Scan for the cell matching the given text and deliver its (X, Y) coordinate at center. 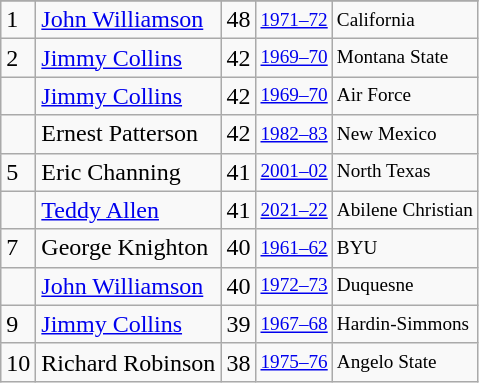
North Texas (404, 172)
1971–72 (294, 20)
1982–83 (294, 134)
10 (18, 362)
9 (18, 324)
Angelo State (404, 362)
Richard Robinson (128, 362)
Duquesne (404, 286)
Montana State (404, 58)
2001–02 (294, 172)
Hardin-Simmons (404, 324)
2021–22 (294, 210)
Eric Channing (128, 172)
California (404, 20)
Teddy Allen (128, 210)
1972–73 (294, 286)
George Knighton (128, 248)
1967–68 (294, 324)
39 (238, 324)
7 (18, 248)
2 (18, 58)
Air Force (404, 96)
1975–76 (294, 362)
BYU (404, 248)
New Mexico (404, 134)
Abilene Christian (404, 210)
5 (18, 172)
1 (18, 20)
38 (238, 362)
1961–62 (294, 248)
Ernest Patterson (128, 134)
48 (238, 20)
